From the cell containing the given text, extract its center point as (X, Y) coordinate. 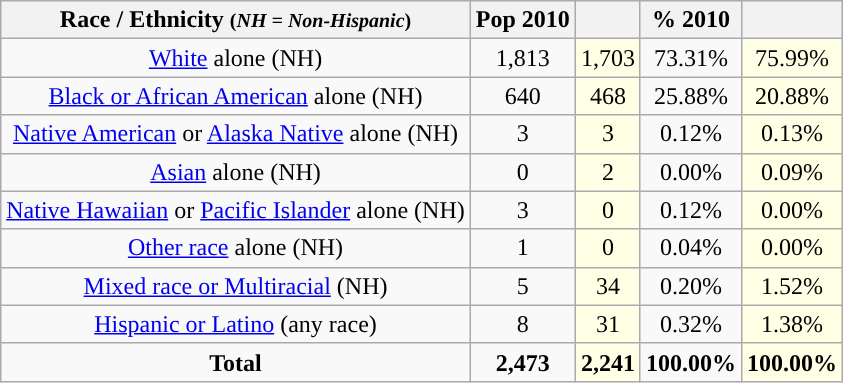
0.04% (690, 248)
Pop 2010 (522, 20)
0.20% (690, 286)
Asian alone (NH) (236, 172)
Native Hawaiian or Pacific Islander alone (NH) (236, 210)
Native American or Alaska Native alone (NH) (236, 134)
2,473 (522, 362)
8 (522, 324)
Total (236, 362)
640 (522, 96)
Hispanic or Latino (any race) (236, 324)
25.88% (690, 96)
31 (608, 324)
34 (608, 286)
75.99% (792, 58)
Race / Ethnicity (NH = Non-Hispanic) (236, 20)
2 (608, 172)
0.09% (792, 172)
1 (522, 248)
0.32% (690, 324)
White alone (NH) (236, 58)
1.52% (792, 286)
5 (522, 286)
1.38% (792, 324)
73.31% (690, 58)
% 2010 (690, 20)
468 (608, 96)
2,241 (608, 362)
20.88% (792, 96)
Other race alone (NH) (236, 248)
Black or African American alone (NH) (236, 96)
1,703 (608, 58)
1,813 (522, 58)
Mixed race or Multiracial (NH) (236, 286)
0.13% (792, 134)
